Search for the cell housing the specified text and yield its [X, Y] center coordinate. 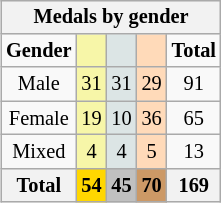
Male [38, 84]
10 [122, 118]
Gender [38, 51]
19 [91, 118]
Medals by gender [111, 17]
36 [152, 118]
13 [194, 152]
5 [152, 152]
70 [152, 185]
65 [194, 118]
Female [38, 118]
91 [194, 84]
45 [122, 185]
169 [194, 185]
29 [152, 84]
54 [91, 185]
Mixed [38, 152]
